Search for the cell housing the specified text and yield its [X, Y] center coordinate. 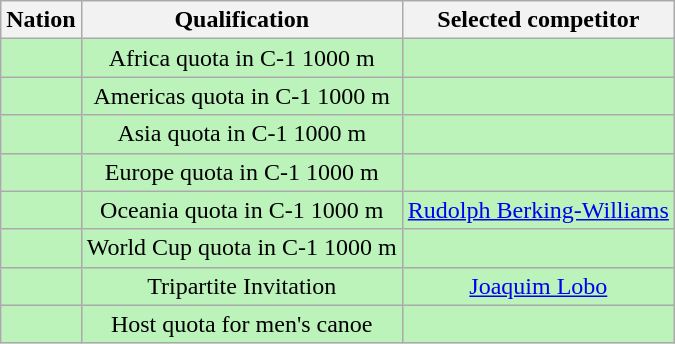
Europe quota in C-1 1000 m [242, 172]
World Cup quota in C-1 1000 m [242, 248]
Selected competitor [538, 20]
Americas quota in C-1 1000 m [242, 96]
Host quota for men's canoe [242, 324]
Asia quota in C-1 1000 m [242, 134]
Nation [41, 20]
Rudolph Berking-Williams [538, 210]
Oceania quota in C-1 1000 m [242, 210]
Qualification [242, 20]
Africa quota in C-1 1000 m [242, 58]
Joaquim Lobo [538, 286]
Tripartite Invitation [242, 286]
